Extract the (X, Y) coordinate from the center of the cell holding the provided text.  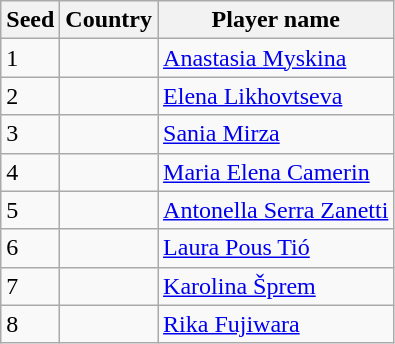
Antonella Serra Zanetti (276, 210)
Elena Likhovtseva (276, 96)
Karolina Šprem (276, 286)
Country (109, 20)
Player name (276, 20)
Rika Fujiwara (276, 324)
3 (30, 134)
Seed (30, 20)
2 (30, 96)
Maria Elena Camerin (276, 172)
Laura Pous Tió (276, 248)
Sania Mirza (276, 134)
1 (30, 58)
5 (30, 210)
7 (30, 286)
8 (30, 324)
4 (30, 172)
Anastasia Myskina (276, 58)
6 (30, 248)
